Capture the cell that displays the provided text and extract its (X, Y) central coordinate. 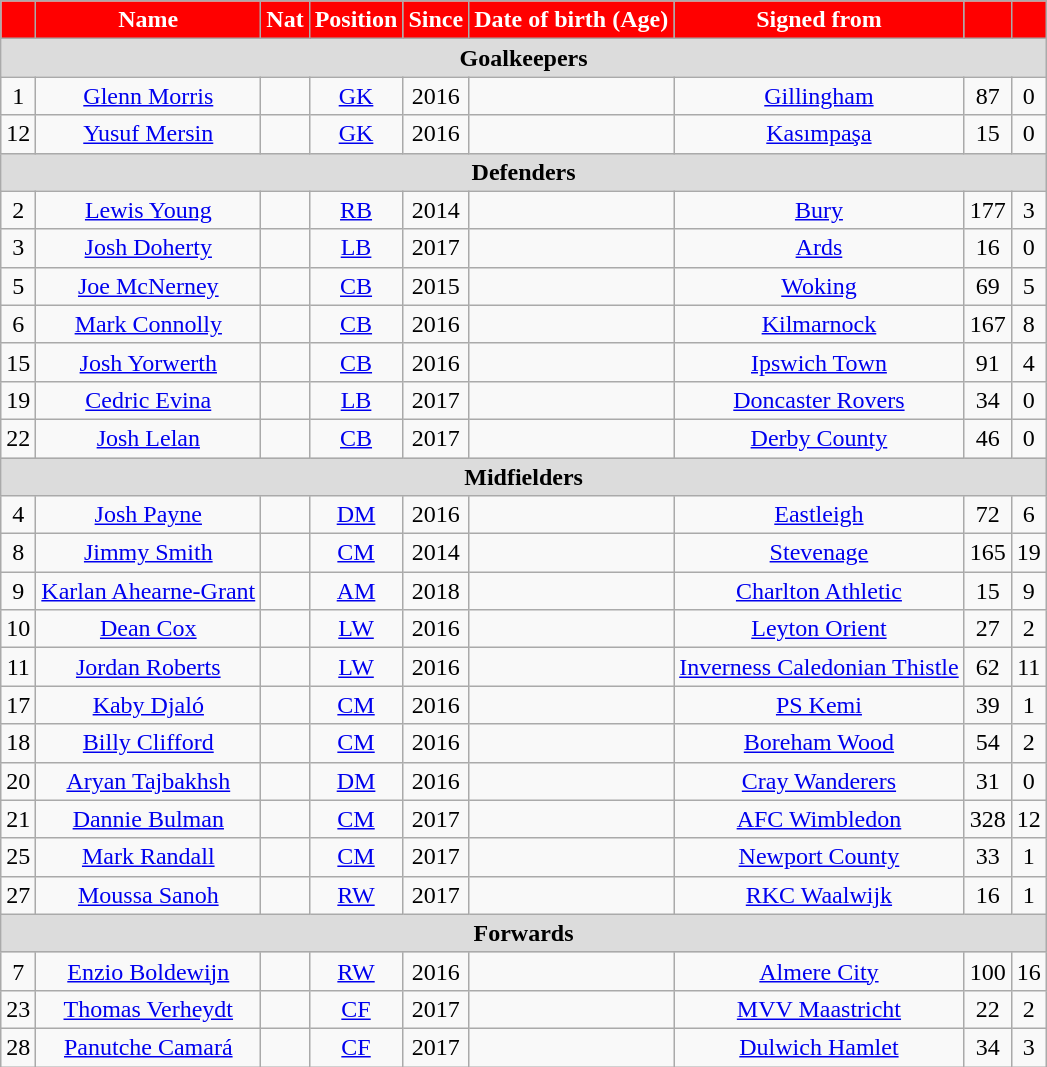
Karlan Ahearne-Grant (148, 591)
Leyton Orient (820, 629)
Ards (820, 248)
Almere City (820, 971)
Since (436, 20)
Mark Randall (148, 857)
2018 (436, 591)
Dulwich Hamlet (820, 1047)
Derby County (820, 438)
46 (988, 438)
Lewis Young (148, 210)
Josh Doherty (148, 248)
PS Kemi (820, 705)
Thomas Verheydt (148, 1009)
Josh Payne (148, 515)
Jimmy Smith (148, 553)
Inverness Caledonian Thistle (820, 667)
Josh Yorwerth (148, 362)
Cray Wanderers (820, 781)
87 (988, 96)
Panutche Camará (148, 1047)
Goalkeepers (524, 58)
2015 (436, 286)
Dean Cox (148, 629)
Woking (820, 286)
91 (988, 362)
328 (988, 819)
Doncaster Rovers (820, 400)
31 (988, 781)
Enzio Boldewijn (148, 971)
20 (18, 781)
Gillingham (820, 96)
17 (18, 705)
AFC Wimbledon (820, 819)
Ipswich Town (820, 362)
28 (18, 1047)
72 (988, 515)
Charlton Athletic (820, 591)
MVV Maastricht (820, 1009)
39 (988, 705)
25 (18, 857)
Date of birth (Age) (572, 20)
7 (18, 971)
Eastleigh (820, 515)
177 (988, 210)
Name (148, 20)
21 (18, 819)
69 (988, 286)
Cedric Evina (148, 400)
Kilmarnock (820, 324)
100 (988, 971)
Jordan Roberts (148, 667)
62 (988, 667)
Defenders (524, 172)
Dannie Bulman (148, 819)
Kasımpaşa (820, 134)
Stevenage (820, 553)
Position (356, 20)
Josh Lelan (148, 438)
Bury (820, 210)
54 (988, 743)
RKC Waalwijk (820, 895)
23 (18, 1009)
18 (18, 743)
Joe McNerney (148, 286)
Glenn Morris (148, 96)
Mark Connolly (148, 324)
Midfielders (524, 477)
Billy Clifford (148, 743)
Nat (285, 20)
Moussa Sanoh (148, 895)
Aryan Tajbakhsh (148, 781)
33 (988, 857)
165 (988, 553)
Forwards (524, 933)
Signed from (820, 20)
10 (18, 629)
RB (356, 210)
AM (356, 591)
Newport County (820, 857)
Kaby Djaló (148, 705)
167 (988, 324)
Yusuf Mersin (148, 134)
Boreham Wood (820, 743)
